Return the [x, y] coordinate for the center point of the cell that contains the specified text.  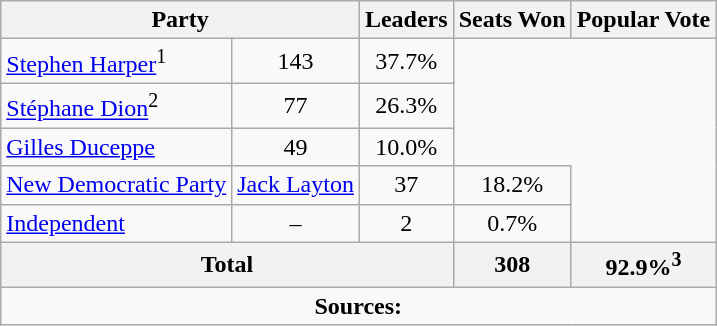
Stéphane Dion2 [116, 106]
2 [406, 223]
308 [512, 264]
10.0% [406, 147]
18.2% [512, 185]
Sources: [358, 306]
– [296, 223]
Jack Layton [296, 185]
37.7% [406, 62]
Gilles Duceppe [116, 147]
Leaders [406, 20]
Popular Vote [644, 20]
Stephen Harper1 [116, 62]
Party [180, 20]
New Democratic Party [116, 185]
77 [296, 106]
49 [296, 147]
26.3% [406, 106]
Independent [116, 223]
Total [227, 264]
92.9%3 [644, 264]
Seats Won [512, 20]
37 [406, 185]
0.7% [512, 223]
143 [296, 62]
